Return [x, y] of the center of cell containing provided text 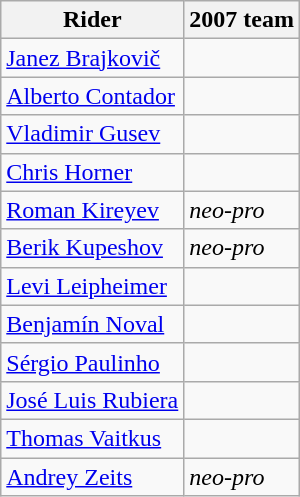
Janez Brajkovič [92, 58]
Benjamín Noval [92, 324]
Chris Horner [92, 172]
Berik Kupeshov [92, 248]
Roman Kireyev [92, 210]
Levi Leipheimer [92, 286]
Vladimir Gusev [92, 134]
2007 team [242, 20]
Andrey Zeits [92, 477]
José Luis Rubiera [92, 400]
Sérgio Paulinho [92, 362]
Rider [92, 20]
Alberto Contador [92, 96]
Thomas Vaitkus [92, 438]
